Search for the cell housing the specified text and yield its [X, Y] center coordinate. 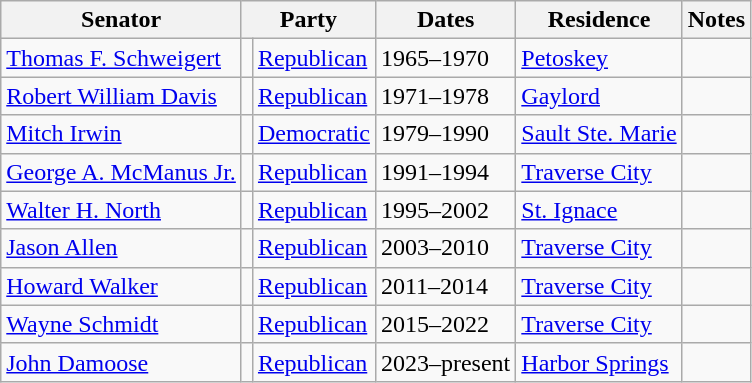
Jason Allen [122, 248]
Sault Ste. Marie [599, 134]
Walter H. North [122, 210]
Wayne Schmidt [122, 324]
Robert William Davis [122, 96]
1995–2002 [445, 210]
1965–1970 [445, 58]
Mitch Irwin [122, 134]
Senator [122, 20]
2023–present [445, 362]
Petoskey [599, 58]
George A. McManus Jr. [122, 172]
1991–1994 [445, 172]
1971–1978 [445, 96]
John Damoose [122, 362]
2003–2010 [445, 248]
Thomas F. Schweigert [122, 58]
Notes [716, 20]
Residence [599, 20]
Democratic [314, 134]
Howard Walker [122, 286]
2011–2014 [445, 286]
Party [308, 20]
St. Ignace [599, 210]
Gaylord [599, 96]
Harbor Springs [599, 362]
2015–2022 [445, 324]
1979–1990 [445, 134]
Dates [445, 20]
